Detect which cell encompasses the target text, then output its (x, y) center coordinate. 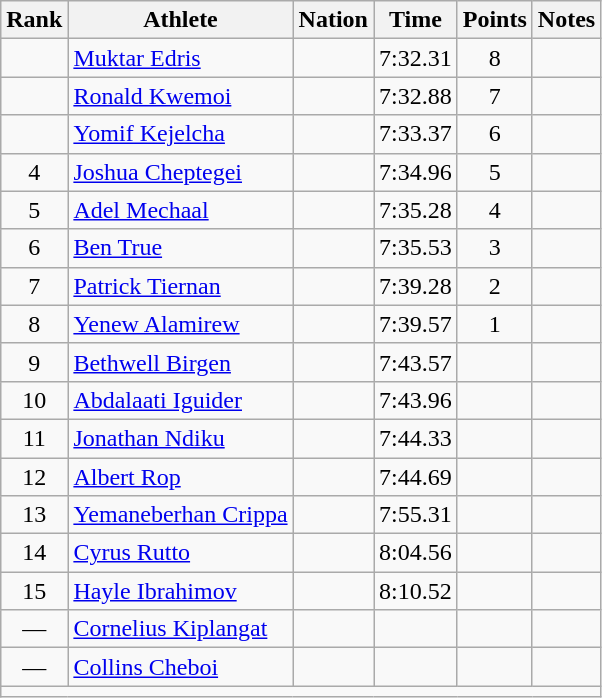
Abdalaati Iguider (180, 400)
7:33.37 (416, 134)
2 (494, 286)
Hayle Ibrahimov (180, 591)
Ben True (180, 248)
Albert Rop (180, 477)
Rank (34, 20)
14 (34, 553)
Jonathan Ndiku (180, 438)
Cyrus Rutto (180, 553)
8:10.52 (416, 591)
Cornelius Kiplangat (180, 629)
7:35.28 (416, 210)
7:43.96 (416, 400)
Yemaneberhan Crippa (180, 515)
Notes (566, 20)
7:39.28 (416, 286)
7:39.57 (416, 324)
7:35.53 (416, 248)
9 (34, 362)
7:44.69 (416, 477)
Ronald Kwemoi (180, 96)
12 (34, 477)
Patrick Tiernan (180, 286)
Collins Cheboi (180, 667)
Athlete (180, 20)
Time (416, 20)
Adel Mechaal (180, 210)
10 (34, 400)
7:32.88 (416, 96)
7:44.33 (416, 438)
8:04.56 (416, 553)
3 (494, 248)
Yenew Alamirew (180, 324)
7:43.57 (416, 362)
11 (34, 438)
1 (494, 324)
13 (34, 515)
Bethwell Birgen (180, 362)
Points (494, 20)
7:34.96 (416, 172)
Nation (333, 20)
7:55.31 (416, 515)
Yomif Kejelcha (180, 134)
15 (34, 591)
Muktar Edris (180, 58)
Joshua Cheptegei (180, 172)
7:32.31 (416, 58)
